Search for the cell housing the specified text and yield its (X, Y) center coordinate. 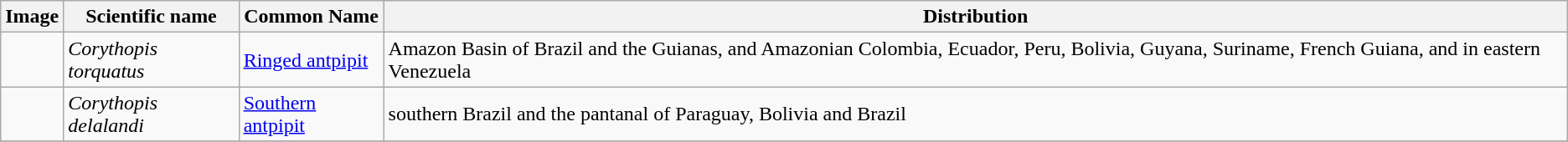
Southern antpipit (312, 114)
southern Brazil and the pantanal of Paraguay, Bolivia and Brazil (975, 114)
Amazon Basin of Brazil and the Guianas, and Amazonian Colombia, Ecuador, Peru, Bolivia, Guyana, Suriname, French Guiana, and in eastern Venezuela (975, 60)
Common Name (312, 17)
Distribution (975, 17)
Ringed antpipit (312, 60)
Image (32, 17)
Corythopis torquatus (151, 60)
Scientific name (151, 17)
Corythopis delalandi (151, 114)
